Scan for the cell matching the given text and deliver its [x, y] coordinate at center. 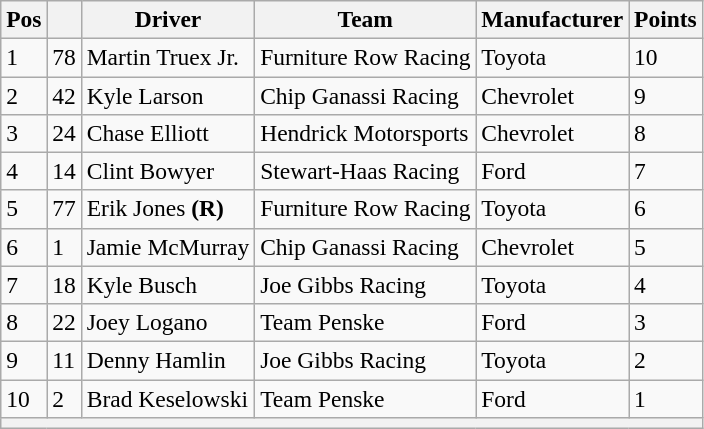
Joey Logano [168, 322]
42 [64, 95]
78 [64, 57]
Clint Bowyer [168, 171]
77 [64, 209]
Brad Keselowski [168, 398]
22 [64, 322]
24 [64, 133]
11 [64, 360]
Martin Truex Jr. [168, 57]
Driver [168, 19]
Pos [24, 19]
Denny Hamlin [168, 360]
14 [64, 171]
Hendrick Motorsports [366, 133]
Kyle Busch [168, 285]
Erik Jones (R) [168, 209]
Team [366, 19]
18 [64, 285]
Manufacturer [552, 19]
Stewart-Haas Racing [366, 171]
Points [666, 19]
Chase Elliott [168, 133]
Kyle Larson [168, 95]
Jamie McMurray [168, 247]
